Capture the cell that displays the provided text and extract its (X, Y) central coordinate. 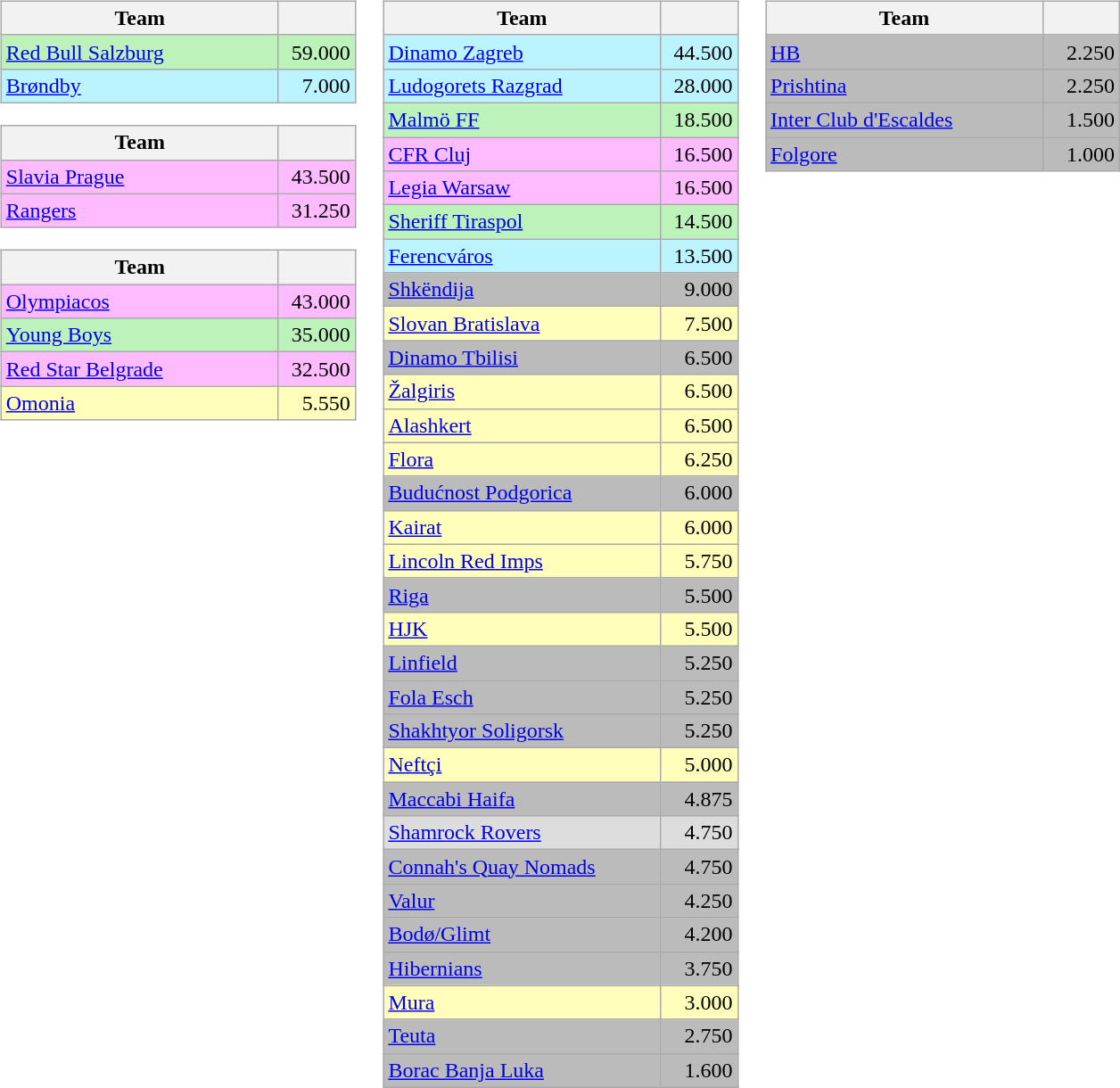
Brøndby (139, 86)
Shkëndija (523, 290)
5.000 (699, 765)
Alashkert (523, 425)
4.200 (699, 935)
7.500 (699, 324)
43.500 (317, 177)
13.500 (699, 256)
Lincoln Red Imps (523, 561)
35.000 (317, 335)
Maccabi Haifa (523, 799)
Ferencváros (523, 256)
Neftçi (523, 765)
Young Boys (139, 335)
1.500 (1082, 120)
Bodø/Glimt (523, 935)
Rangers (139, 210)
Borac Banja Luka (523, 1070)
Prishtina (904, 86)
Inter Club d'Escaldes (904, 120)
59.000 (317, 52)
Budućnost Podgorica (523, 493)
Shakhtyor Soligorsk (523, 731)
9.000 (699, 290)
44.500 (699, 52)
Olympiacos (139, 301)
4.875 (699, 799)
6.250 (699, 459)
Red Star Belgrade (139, 369)
Red Bull Salzburg (139, 52)
7.000 (317, 86)
Mura (523, 1002)
3.750 (699, 968)
31.250 (317, 210)
1.600 (699, 1070)
Ludogorets Razgrad (523, 86)
HB (904, 52)
Hibernians (523, 968)
43.000 (317, 301)
32.500 (317, 369)
28.000 (699, 86)
Linfield (523, 663)
1.000 (1082, 154)
Sheriff Tiraspol (523, 222)
Teuta (523, 1036)
Dinamo Tbilisi (523, 358)
Slovan Bratislava (523, 324)
Flora (523, 459)
18.500 (699, 120)
14.500 (699, 222)
4.250 (699, 901)
Folgore (904, 154)
Dinamo Zagreb (523, 52)
5.750 (699, 561)
5.550 (317, 403)
HJK (523, 629)
2.750 (699, 1036)
Riga (523, 595)
3.000 (699, 1002)
Slavia Prague (139, 177)
Žalgiris (523, 392)
Shamrock Rovers (523, 833)
Fola Esch (523, 696)
CFR Cluj (523, 154)
Malmö FF (523, 120)
Valur (523, 901)
Legia Warsaw (523, 188)
Kairat (523, 527)
Omonia (139, 403)
Connah's Quay Nomads (523, 867)
